Scan for the cell matching the given text and deliver its [X, Y] coordinate at center. 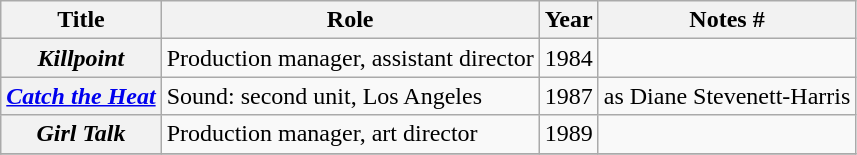
1989 [568, 134]
Year [568, 20]
Production manager, art director [350, 134]
1987 [568, 96]
Title [81, 20]
Killpoint [81, 58]
Catch the Heat [81, 96]
1984 [568, 58]
Notes # [727, 20]
Role [350, 20]
Girl Talk [81, 134]
Sound: second unit, Los Angeles [350, 96]
Production manager, assistant director [350, 58]
as Diane Stevenett-Harris [727, 96]
